Return the (X, Y) coordinate for the center point of the cell that contains the specified text.  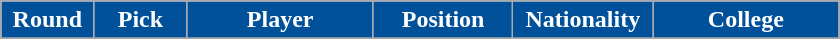
Round (48, 20)
Position (443, 20)
Nationality (583, 20)
College (746, 20)
Pick (140, 20)
Player (280, 20)
